Scan for the cell matching the given text and deliver its (X, Y) coordinate at center. 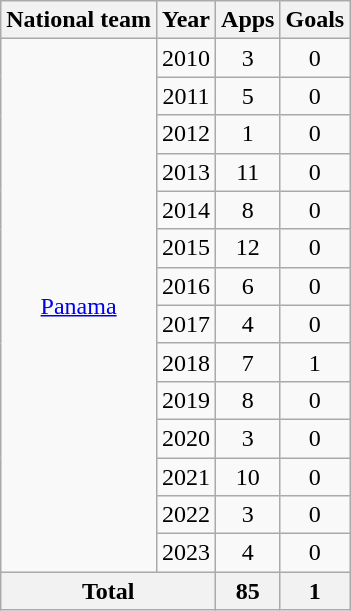
2014 (186, 210)
2012 (186, 134)
Apps (248, 20)
2018 (186, 362)
12 (248, 248)
85 (248, 591)
2019 (186, 400)
6 (248, 286)
2020 (186, 438)
7 (248, 362)
11 (248, 172)
2013 (186, 172)
2015 (186, 248)
2022 (186, 515)
2010 (186, 58)
Total (108, 591)
2016 (186, 286)
National team (79, 20)
2023 (186, 553)
5 (248, 96)
Year (186, 20)
10 (248, 477)
2017 (186, 324)
2021 (186, 477)
Panama (79, 306)
2011 (186, 96)
Goals (315, 20)
